Capture the cell that displays the provided text and extract its [X, Y] central coordinate. 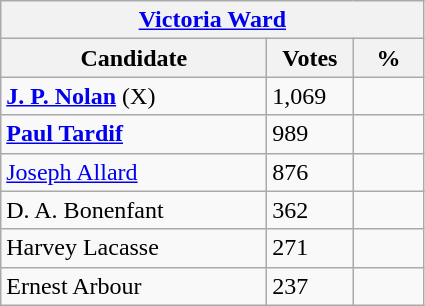
% [388, 58]
876 [310, 172]
Joseph Allard [134, 172]
D. A. Bonenfant [134, 210]
Candidate [134, 58]
Ernest Arbour [134, 286]
Victoria Ward [212, 20]
271 [310, 248]
1,069 [310, 96]
237 [310, 286]
362 [310, 210]
J. P. Nolan (X) [134, 96]
Paul Tardif [134, 134]
Harvey Lacasse [134, 248]
Votes [310, 58]
989 [310, 134]
